Determine the (X, Y) coordinate at the center of the cell enclosing the given text.  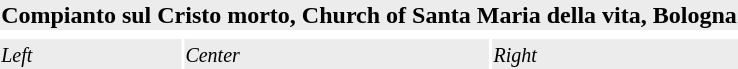
Right (615, 54)
Center (336, 54)
Left (90, 54)
